Capture the cell that displays the provided text and extract its (X, Y) central coordinate. 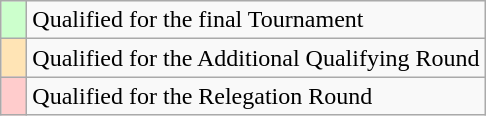
Qualified for the final Tournament (256, 20)
Qualified for the Additional Qualifying Round (256, 58)
Qualified for the Relegation Round (256, 96)
